Identify which cell holds the provided text, then report its (X, Y) central coordinate. 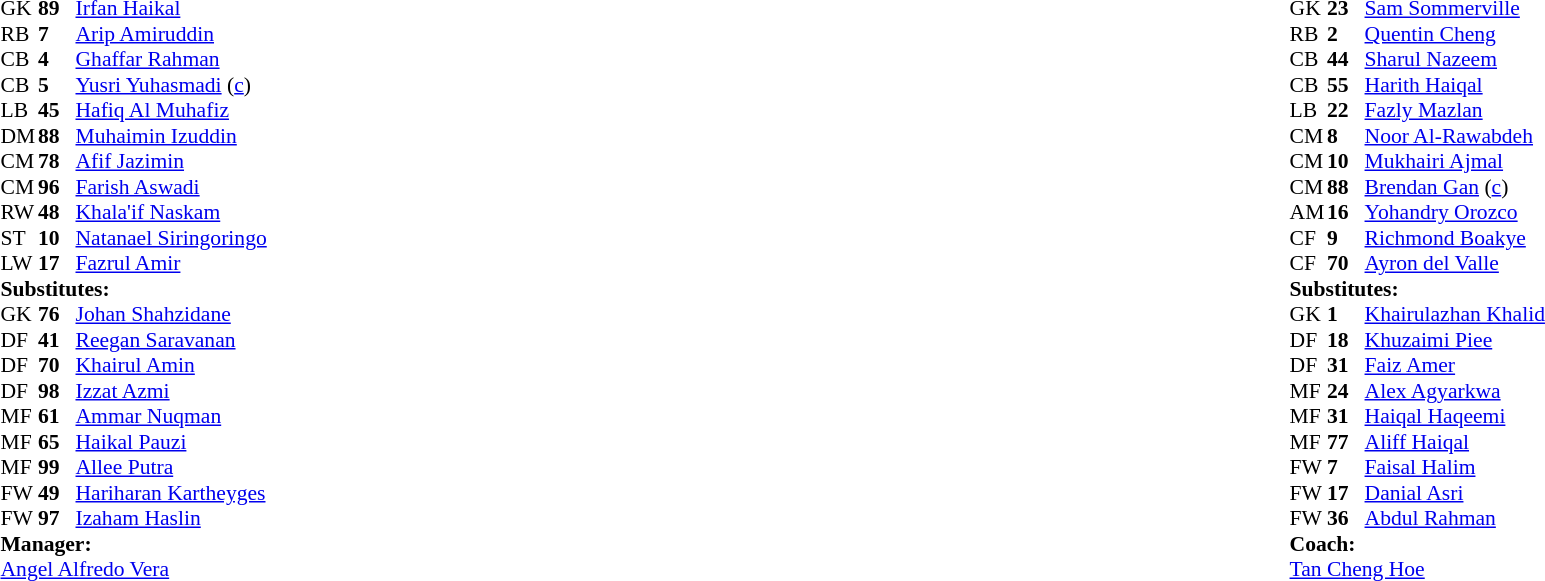
Khairul Amin (172, 365)
DM (19, 136)
Sharul Nazeem (1455, 59)
Quentin Cheng (1455, 34)
Haikal Pauzi (172, 442)
Reegan Saravanan (172, 340)
44 (1346, 59)
8 (1346, 136)
Khala'if Naskam (172, 213)
2 (1346, 34)
36 (1346, 519)
97 (57, 519)
Allee Putra (172, 467)
Hariharan Kartheyges (172, 493)
65 (57, 442)
4 (57, 59)
ST (19, 238)
Afif Jazimin (172, 161)
Alex Agyarkwa (1455, 391)
Abdul Rahman (1455, 519)
48 (57, 213)
AM (1309, 213)
Danial Asri (1455, 493)
76 (57, 315)
9 (1346, 238)
Brendan Gan (c) (1455, 187)
Muhaimin Izuddin (172, 136)
Faiz Amer (1455, 365)
Aliff Haiqal (1455, 442)
Yohandry Orozco (1455, 213)
5 (57, 85)
Fazrul Amir (172, 263)
78 (57, 161)
77 (1346, 442)
Haiqal Haqeemi (1455, 417)
Khairulazhan Khalid (1455, 315)
Ayron del Valle (1455, 263)
1 (1346, 315)
RW (19, 213)
Farish Aswadi (172, 187)
Richmond Boakye (1455, 238)
Izzat Azmi (172, 391)
98 (57, 391)
Johan Shahzidane (172, 315)
Natanael Siringoringo (172, 238)
18 (1346, 340)
Noor Al-Rawabdeh (1455, 136)
24 (1346, 391)
16 (1346, 213)
Khuzaimi Piee (1455, 340)
Ghaffar Rahman (172, 59)
96 (57, 187)
Fazly Mazlan (1455, 111)
22 (1346, 111)
Mukhairi Ajmal (1455, 161)
41 (57, 340)
49 (57, 493)
55 (1346, 85)
Faisal Halim (1455, 467)
Harith Haiqal (1455, 85)
Coach: (1418, 544)
LW (19, 263)
Yusri Yuhasmadi (c) (172, 85)
61 (57, 417)
Ammar Nuqman (172, 417)
Arip Amiruddin (172, 34)
Manager: (133, 544)
99 (57, 467)
Izaham Haslin (172, 519)
45 (57, 111)
Hafiq Al Muhafiz (172, 111)
